Determine the (x, y) coordinate at the center of the cell enclosing the given text.  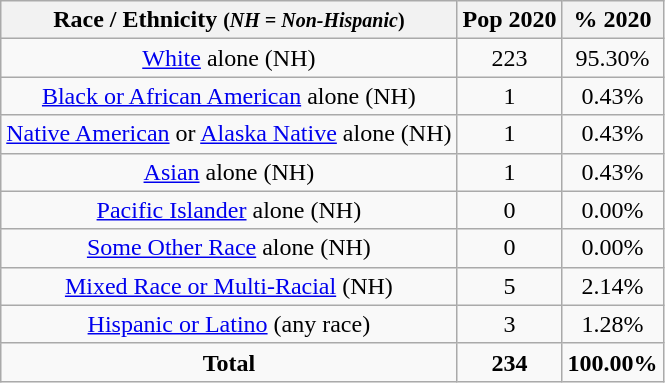
5 (510, 286)
100.00% (612, 362)
Mixed Race or Multi-Racial (NH) (229, 286)
Some Other Race alone (NH) (229, 248)
% 2020 (612, 20)
Native American or Alaska Native alone (NH) (229, 134)
Total (229, 362)
Pacific Islander alone (NH) (229, 210)
234 (510, 362)
2.14% (612, 286)
Race / Ethnicity (NH = Non-Hispanic) (229, 20)
1.28% (612, 324)
95.30% (612, 58)
Asian alone (NH) (229, 172)
Black or African American alone (NH) (229, 96)
3 (510, 324)
Pop 2020 (510, 20)
Hispanic or Latino (any race) (229, 324)
223 (510, 58)
White alone (NH) (229, 58)
